Extract the [x, y] coordinate from the center of the cell holding the provided text.  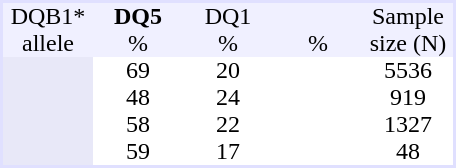
DQ1 [228, 16]
24 [228, 98]
DQ5 [138, 16]
allele [48, 44]
DQB1* [48, 16]
17 [228, 152]
5536 [408, 70]
1327 [408, 124]
58 [138, 124]
size (N) [408, 44]
919 [408, 98]
22 [228, 124]
69 [138, 70]
59 [138, 152]
20 [228, 70]
Sample [408, 16]
